Search for the cell housing the specified text and yield its [X, Y] center coordinate. 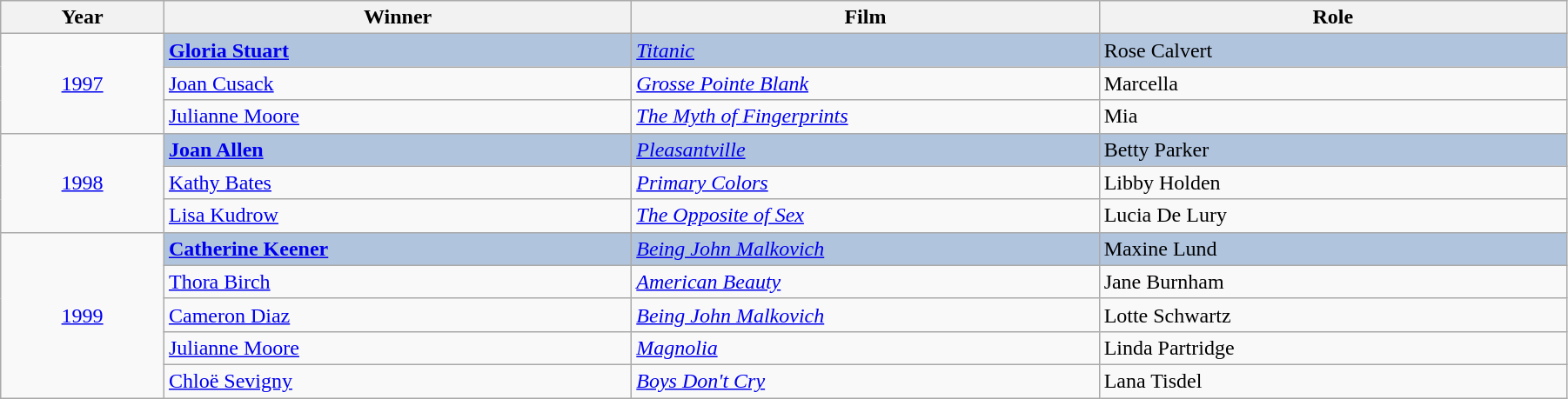
Marcella [1333, 83]
1998 [83, 183]
Pleasantville [865, 150]
Primary Colors [865, 183]
Film [865, 17]
Role [1333, 17]
The Opposite of Sex [865, 216]
Winner [397, 17]
Year [83, 17]
Chloë Sevigny [397, 381]
American Beauty [865, 282]
Betty Parker [1333, 150]
Mia [1333, 116]
Boys Don't Cry [865, 381]
Libby Holden [1333, 183]
Grosse Pointe Blank [865, 83]
Maxine Lund [1333, 249]
The Myth of Fingerprints [865, 116]
Joan Allen [397, 150]
Magnolia [865, 348]
Kathy Bates [397, 183]
Rose Calvert [1333, 50]
Lucia De Lury [1333, 216]
Lisa Kudrow [397, 216]
Thora Birch [397, 282]
Gloria Stuart [397, 50]
Catherine Keener [397, 249]
Lotte Schwartz [1333, 315]
Jane Burnham [1333, 282]
1997 [83, 83]
Lana Tisdel [1333, 381]
Cameron Diaz [397, 315]
Linda Partridge [1333, 348]
Joan Cusack [397, 83]
1999 [83, 315]
Titanic [865, 50]
